Locate the cell with the specified text and output its (X, Y) center coordinate. 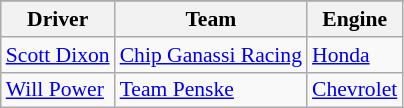
Driver (58, 19)
Honda (354, 55)
Chip Ganassi Racing (211, 55)
Scott Dixon (58, 55)
Chevrolet (354, 90)
Will Power (58, 90)
Engine (354, 19)
Team Penske (211, 90)
Team (211, 19)
